Scan for the cell matching the given text and deliver its (x, y) coordinate at center. 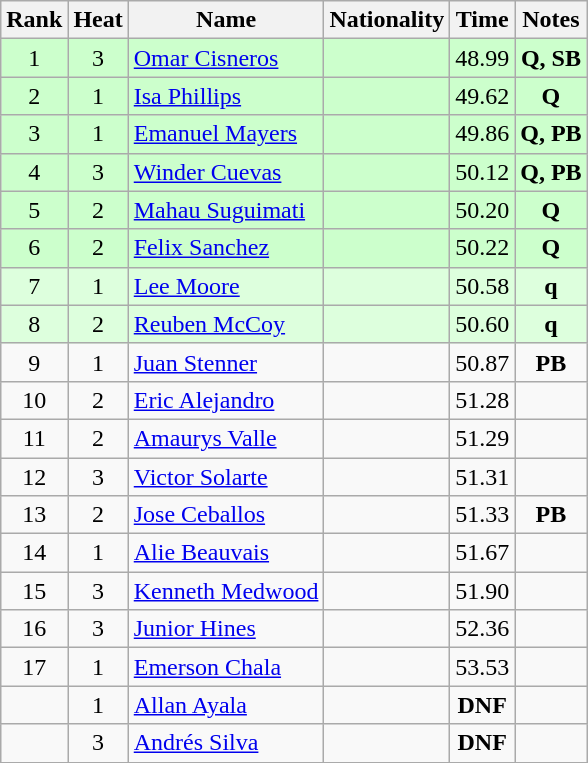
Lee Moore (226, 286)
Juan Stenner (226, 362)
50.87 (482, 362)
Heat (98, 20)
Amaurys Valle (226, 438)
53.53 (482, 667)
51.67 (482, 553)
8 (34, 324)
Rank (34, 20)
50.12 (482, 172)
6 (34, 248)
52.36 (482, 629)
Q, SB (551, 58)
Jose Ceballos (226, 515)
Alie Beauvais (226, 553)
Felix Sanchez (226, 248)
Time (482, 20)
Isa Phillips (226, 96)
11 (34, 438)
49.62 (482, 96)
Name (226, 20)
Mahau Suguimati (226, 210)
51.90 (482, 591)
5 (34, 210)
17 (34, 667)
50.60 (482, 324)
Junior Hines (226, 629)
Kenneth Medwood (226, 591)
Andrés Silva (226, 743)
Eric Alejandro (226, 400)
13 (34, 515)
Notes (551, 20)
7 (34, 286)
12 (34, 477)
10 (34, 400)
51.31 (482, 477)
15 (34, 591)
14 (34, 553)
51.29 (482, 438)
Emerson Chala (226, 667)
Victor Solarte (226, 477)
51.28 (482, 400)
Allan Ayala (226, 705)
Omar Cisneros (226, 58)
49.86 (482, 134)
50.22 (482, 248)
Nationality (387, 20)
9 (34, 362)
51.33 (482, 515)
Emanuel Mayers (226, 134)
48.99 (482, 58)
50.20 (482, 210)
Reuben McCoy (226, 324)
16 (34, 629)
50.58 (482, 286)
4 (34, 172)
Winder Cuevas (226, 172)
